Capture the cell that displays the provided text and extract its (x, y) central coordinate. 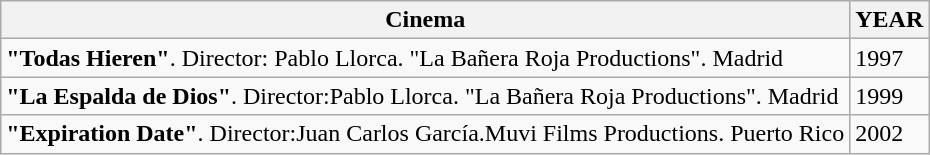
YEAR (890, 20)
1999 (890, 96)
Cinema (426, 20)
1997 (890, 58)
"Expiration Date". Director:Juan Carlos García.Muvi Films Productions. Puerto Rico (426, 134)
"La Espalda de Dios". Director:Pablo Llorca. "La Bañera Roja Productions". Madrid (426, 96)
"Todas Hieren". Director: Pablo Llorca. "La Bañera Roja Productions". Madrid (426, 58)
2002 (890, 134)
